Extract the [x, y] coordinate from the center of the cell holding the provided text.  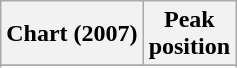
Chart (2007) [72, 34]
Peakposition [189, 34]
